Locate the cell with the specified text and output its [x, y] center coordinate. 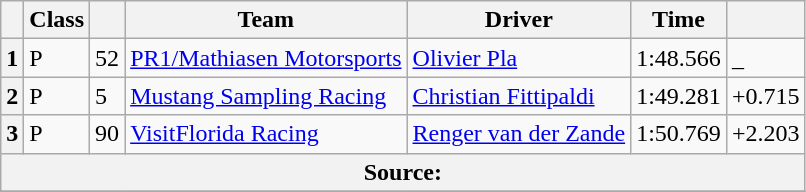
1:50.769 [679, 134]
5 [108, 96]
+0.715 [766, 96]
PR1/Mathiasen Motorsports [266, 58]
Olivier Pla [519, 58]
52 [108, 58]
VisitFlorida Racing [266, 134]
3 [12, 134]
Source: [403, 172]
1:48.566 [679, 58]
1:49.281 [679, 96]
Mustang Sampling Racing [266, 96]
2 [12, 96]
Team [266, 20]
+2.203 [766, 134]
Class [57, 20]
Driver [519, 20]
_ [766, 58]
Time [679, 20]
1 [12, 58]
90 [108, 134]
Renger van der Zande [519, 134]
Christian Fittipaldi [519, 96]
